Detect which cell encompasses the target text, then output its [x, y] center coordinate. 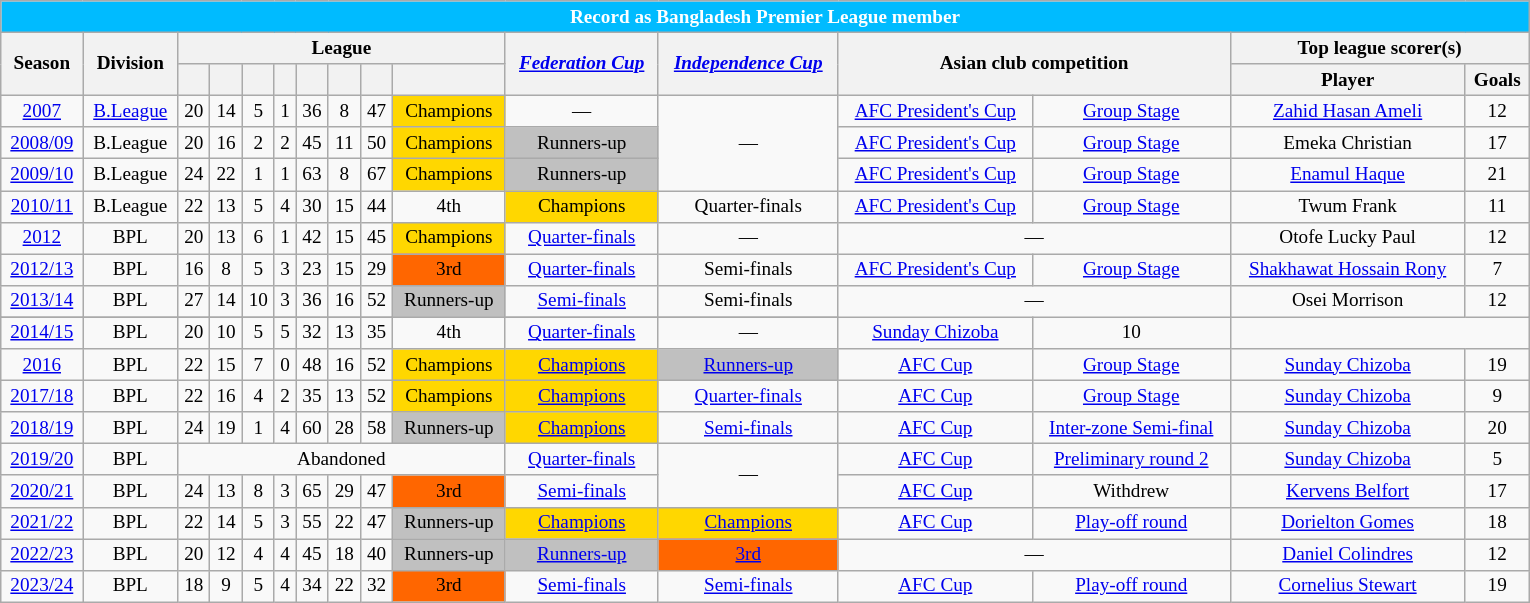
Top league scorer(s) [1380, 48]
50 [376, 143]
Abandoned [342, 460]
Withdrew [1131, 491]
2016 [42, 365]
Division [130, 64]
34 [312, 586]
0 [284, 365]
2017/18 [42, 396]
Emeka Christian [1348, 143]
2009/10 [42, 175]
6 [258, 238]
2014/15 [42, 333]
48 [312, 365]
44 [376, 206]
42 [312, 238]
Federation Cup [582, 64]
Twum Frank [1348, 206]
Player [1348, 80]
23 [312, 270]
Record as Bangladesh Premier League member [765, 17]
2008/09 [42, 143]
2013/14 [42, 301]
65 [312, 491]
40 [376, 554]
Daniel Colindres [1348, 554]
Zahid Hasan Ameli [1348, 111]
28 [344, 428]
2012 [42, 238]
Otofe Lucky Paul [1348, 238]
55 [312, 523]
21 [1497, 175]
30 [312, 206]
27 [194, 301]
Dorielton Gomes [1348, 523]
60 [312, 428]
67 [376, 175]
Shakhawat Hossain Rony [1348, 270]
Asian club competition [1034, 64]
Enamul Haque [1348, 175]
2022/23 [42, 554]
2007 [42, 111]
58 [376, 428]
Inter-zone Semi-final [1131, 428]
Preliminary round 2 [1131, 460]
Cornelius Stewart [1348, 586]
League [342, 48]
2010/11 [42, 206]
2018/19 [42, 428]
Goals [1497, 80]
Kervens Belfort [1348, 491]
63 [312, 175]
2019/20 [42, 460]
2020/21 [42, 491]
Independence Cup [748, 64]
2012/13 [42, 270]
Osei Morrison [1348, 301]
2021/22 [42, 523]
2023/24 [42, 586]
Season [42, 64]
